Find where the given text appears and provide that cell's center as [X, Y] coordinate. 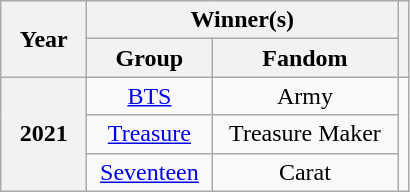
2021 [44, 134]
Group [150, 58]
Winner(s) [242, 20]
Treasure Maker [305, 134]
BTS [150, 96]
Carat [305, 172]
Treasure [150, 134]
Army [305, 96]
Seventeen [150, 172]
Fandom [305, 58]
Year [44, 39]
